Output the [x, y] coordinate of the center of the cell containing the given text.  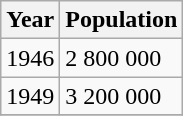
1946 [30, 58]
Population [122, 20]
3 200 000 [122, 96]
1949 [30, 96]
Year [30, 20]
2 800 000 [122, 58]
